Locate the cell with the specified text and output its [x, y] center coordinate. 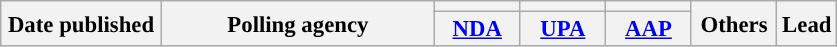
UPA [563, 30]
Polling agency [298, 24]
AAP [649, 30]
NDA [477, 30]
Others [734, 24]
Lead [807, 24]
Date published [82, 24]
